Provide the [x, y] coordinate of the cell's center where the given text is located.  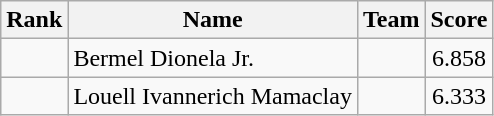
Louell Ivannerich Mamaclay [213, 96]
6.858 [459, 58]
Score [459, 20]
6.333 [459, 96]
Bermel Dionela Jr. [213, 58]
Rank [34, 20]
Team [391, 20]
Name [213, 20]
